Return the (x, y) coordinate for the center point of the cell that contains the specified text.  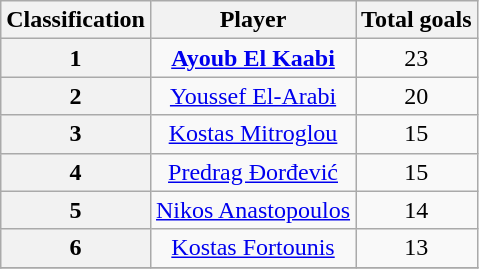
Youssef El-Arabi (252, 96)
1 (76, 58)
6 (76, 248)
4 (76, 172)
Player (252, 20)
2 (76, 96)
23 (417, 58)
3 (76, 134)
20 (417, 96)
Total goals (417, 20)
Ayoub El Kaabi (252, 58)
13 (417, 248)
14 (417, 210)
Classification (76, 20)
Nikos Anastopoulos (252, 210)
5 (76, 210)
Predrag Đorđević (252, 172)
Kostas Mitroglou (252, 134)
Kostas Fortounis (252, 248)
